Output the (x, y) coordinate of the center of the cell containing the given text.  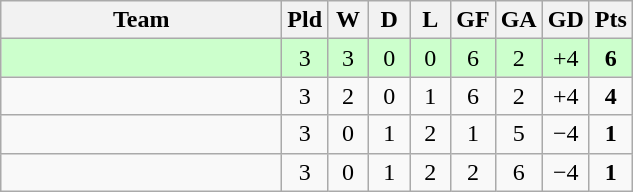
4 (610, 96)
L (430, 20)
Team (142, 20)
Pld (305, 20)
W (348, 20)
D (390, 20)
GF (473, 20)
5 (518, 134)
GD (566, 20)
Pts (610, 20)
GA (518, 20)
